Determine the (x, y) coordinate at the center of the cell enclosing the given text.  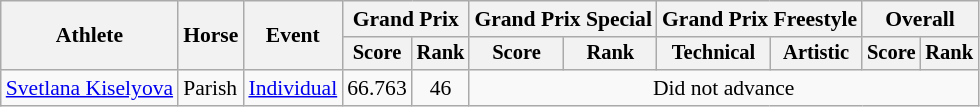
Grand Prix (406, 19)
Individual (292, 88)
46 (441, 88)
Did not advance (724, 88)
Grand Prix Freestyle (760, 19)
66.763 (376, 88)
Event (292, 36)
Parish (210, 88)
Artistic (816, 54)
Athlete (90, 36)
Horse (210, 36)
Svetlana Kiselyova (90, 88)
Technical (714, 54)
Grand Prix Special (563, 19)
Overall (920, 19)
